Capture the cell that displays the provided text and extract its (x, y) central coordinate. 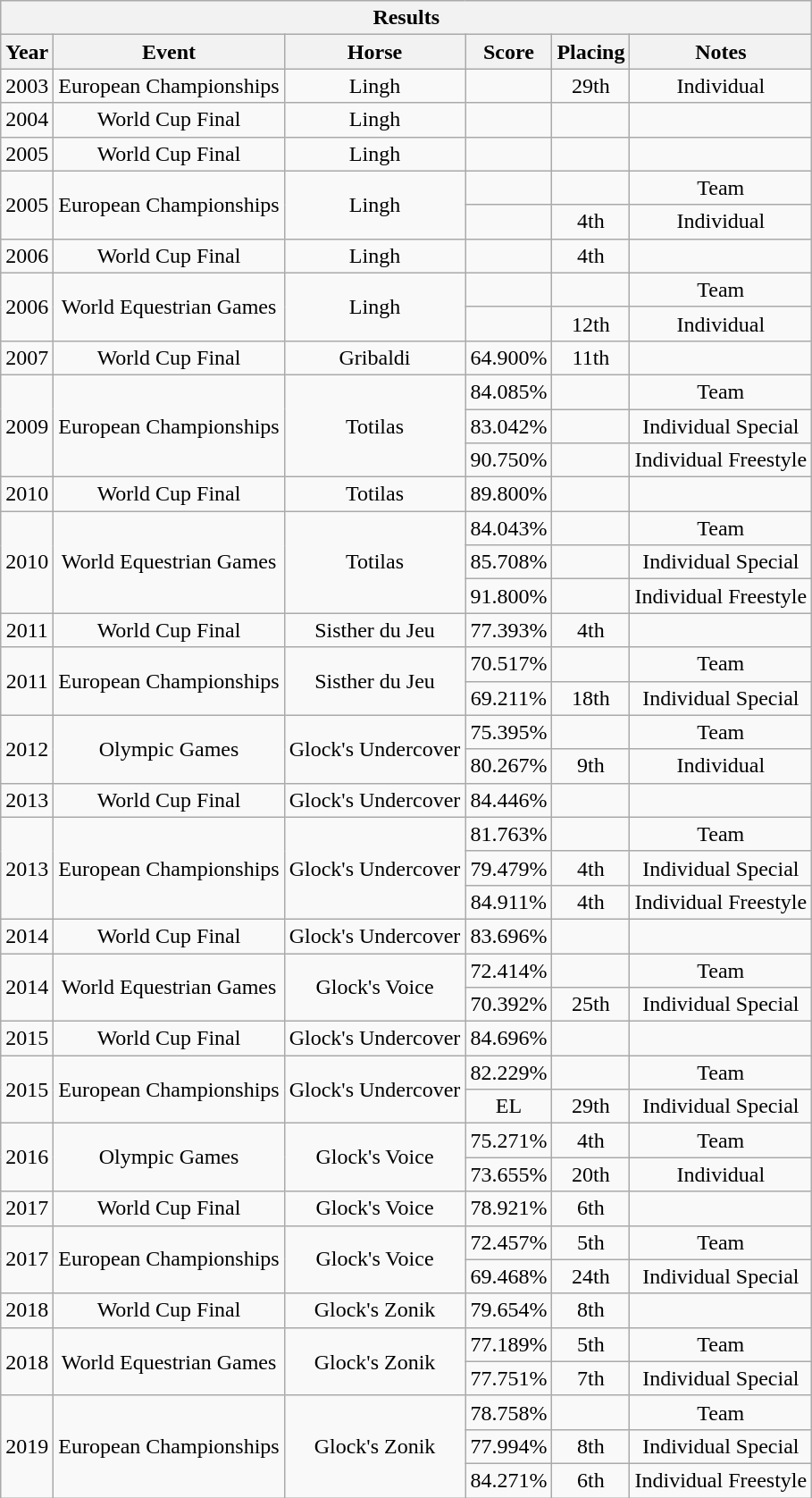
75.395% (509, 732)
80.267% (509, 766)
81.763% (509, 834)
25th (591, 1005)
24th (591, 1276)
2019 (27, 1446)
Event (169, 52)
Year (27, 52)
69.468% (509, 1276)
77.751% (509, 1378)
84.696% (509, 1039)
Notes (721, 52)
9th (591, 766)
12th (591, 324)
91.800% (509, 596)
Score (509, 52)
83.696% (509, 936)
70.517% (509, 664)
84.085% (509, 391)
2016 (27, 1157)
82.229% (509, 1073)
72.414% (509, 970)
72.457% (509, 1242)
2012 (27, 749)
77.393% (509, 630)
18th (591, 698)
Horse (375, 52)
83.042% (509, 426)
2004 (27, 120)
Gribaldi (375, 358)
75.271% (509, 1140)
84.043% (509, 528)
20th (591, 1174)
7th (591, 1378)
2003 (27, 86)
70.392% (509, 1005)
78.921% (509, 1208)
84.271% (509, 1480)
69.211% (509, 698)
77.189% (509, 1344)
64.900% (509, 358)
85.708% (509, 562)
89.800% (509, 494)
78.758% (509, 1412)
2007 (27, 358)
EL (509, 1107)
77.994% (509, 1446)
79.654% (509, 1310)
Results (406, 18)
11th (591, 358)
90.750% (509, 460)
84.911% (509, 902)
84.446% (509, 800)
79.479% (509, 868)
2009 (27, 425)
Placing (591, 52)
73.655% (509, 1174)
